Capture the cell that displays the provided text and extract its (x, y) central coordinate. 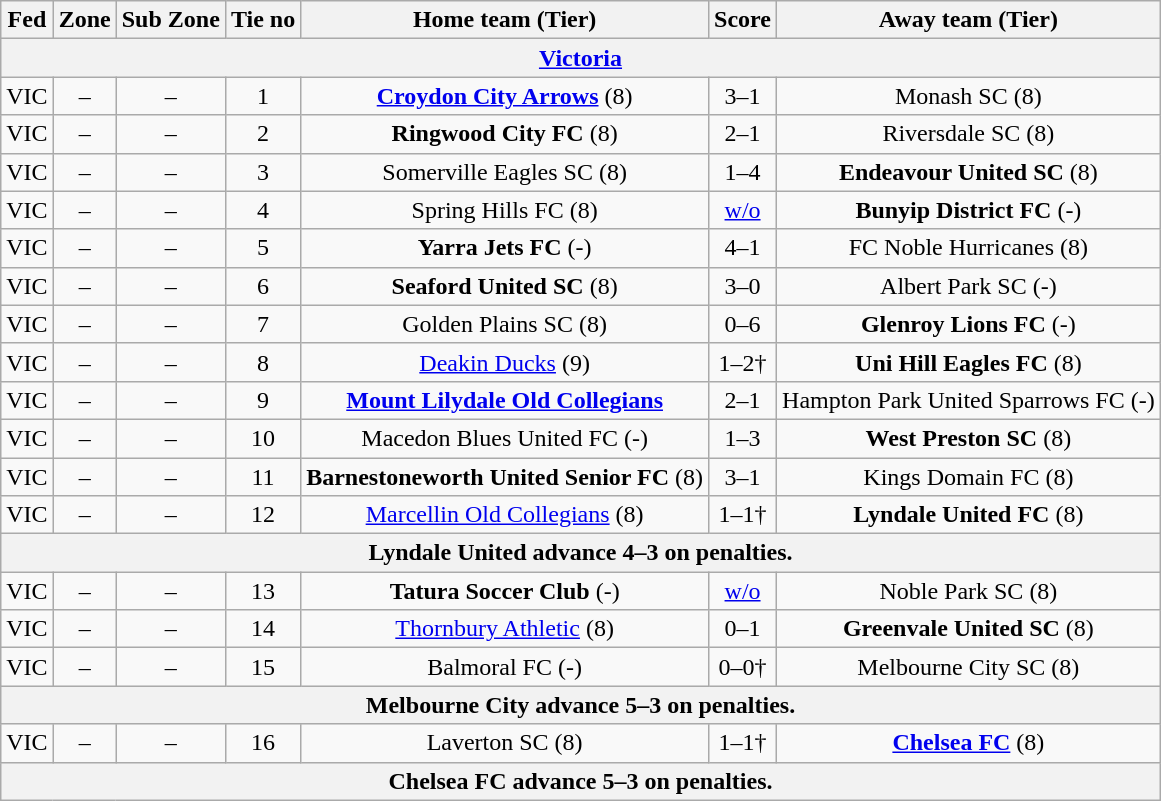
Endeavour United SC (8) (969, 172)
8 (262, 362)
Fed (27, 20)
Seaford United SC (8) (505, 286)
0–0† (743, 667)
Spring Hills FC (8) (505, 210)
Mount Lilydale Old Collegians (505, 400)
16 (262, 743)
Monash SC (8) (969, 96)
5 (262, 248)
1–3 (743, 438)
Thornbury Athletic (8) (505, 629)
10 (262, 438)
4–1 (743, 248)
1–4 (743, 172)
Barnestoneworth United Senior FC (8) (505, 477)
Lyndale United FC (8) (969, 515)
Victoria (580, 58)
1 (262, 96)
Hampton Park United Sparrows FC (-) (969, 400)
Deakin Ducks (9) (505, 362)
Kings Domain FC (8) (969, 477)
14 (262, 629)
FC Noble Hurricanes (8) (969, 248)
Macedon Blues United FC (-) (505, 438)
6 (262, 286)
Yarra Jets FC (-) (505, 248)
Marcellin Old Collegians (8) (505, 515)
Melbourne City SC (8) (969, 667)
Ringwood City FC (8) (505, 134)
Zone (84, 20)
Tie no (262, 20)
Score (743, 20)
Bunyip District FC (-) (969, 210)
9 (262, 400)
Tatura Soccer Club (-) (505, 591)
11 (262, 477)
Laverton SC (8) (505, 743)
Croydon City Arrows (8) (505, 96)
0–6 (743, 324)
3–0 (743, 286)
15 (262, 667)
Home team (Tier) (505, 20)
Uni Hill Eagles FC (8) (969, 362)
0–1 (743, 629)
Riversdale SC (8) (969, 134)
Chelsea FC (8) (969, 743)
Greenvale United SC (8) (969, 629)
Chelsea FC advance 5–3 on penalties. (580, 781)
12 (262, 515)
Sub Zone (170, 20)
Away team (Tier) (969, 20)
13 (262, 591)
2 (262, 134)
Balmoral FC (-) (505, 667)
1–2† (743, 362)
West Preston SC (8) (969, 438)
Albert Park SC (-) (969, 286)
3 (262, 172)
Somerville Eagles SC (8) (505, 172)
4 (262, 210)
Noble Park SC (8) (969, 591)
Melbourne City advance 5–3 on penalties. (580, 705)
Golden Plains SC (8) (505, 324)
Lyndale United advance 4–3 on penalties. (580, 553)
Glenroy Lions FC (-) (969, 324)
7 (262, 324)
